For the text-containing cell, return its midpoint in [x, y] coordinate format. 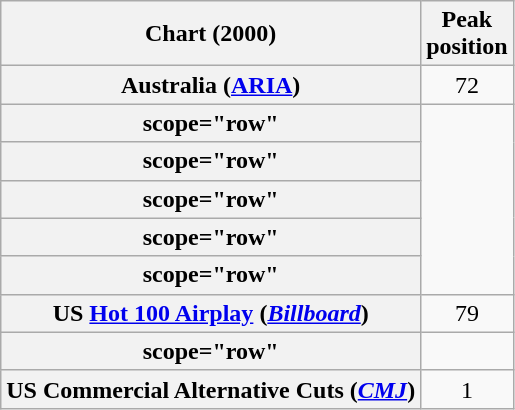
Chart (2000) [211, 34]
72 [467, 85]
Peakposition [467, 34]
1 [467, 389]
US Commercial Alternative Cuts (CMJ) [211, 389]
US Hot 100 Airplay (Billboard) [211, 313]
Australia (ARIA) [211, 85]
79 [467, 313]
